Scan for the cell matching the given text and deliver its [X, Y] coordinate at center. 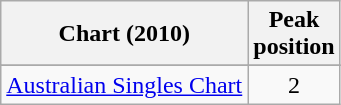
Australian Singles Chart [124, 85]
Chart (2010) [124, 34]
2 [294, 85]
Peakposition [294, 34]
